From the cell containing the given text, extract its center point as [X, Y] coordinate. 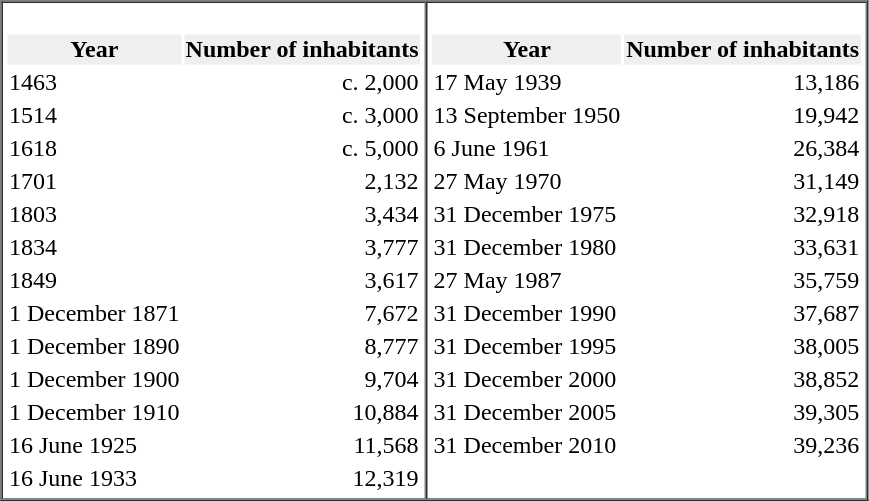
10,884 [302, 413]
1803 [95, 215]
1 December 1910 [95, 413]
31 December 2000 [527, 379]
31 December 1975 [527, 215]
1514 [95, 115]
26,384 [743, 149]
1 December 1871 [95, 313]
11,568 [302, 445]
c. 5,000 [302, 149]
2,132 [302, 181]
38,005 [743, 347]
39,236 [743, 445]
39,305 [743, 413]
31 December 1980 [527, 247]
31 December 1990 [527, 313]
16 June 1933 [95, 479]
31,149 [743, 181]
19,942 [743, 115]
32,918 [743, 215]
9,704 [302, 379]
c. 3,000 [302, 115]
1 December 1900 [95, 379]
3,777 [302, 247]
27 May 1987 [527, 281]
13,186 [743, 83]
6 June 1961 [527, 149]
7,672 [302, 313]
31 December 1995 [527, 347]
1701 [95, 181]
33,631 [743, 247]
3,434 [302, 215]
8,777 [302, 347]
16 June 1925 [95, 445]
3,617 [302, 281]
31 December 2005 [527, 413]
1 December 1890 [95, 347]
31 December 2010 [527, 445]
38,852 [743, 379]
17 May 1939 [527, 83]
1463 [95, 83]
1849 [95, 281]
35,759 [743, 281]
c. 2,000 [302, 83]
1618 [95, 149]
1834 [95, 247]
37,687 [743, 313]
27 May 1970 [527, 181]
12,319 [302, 479]
13 September 1950 [527, 115]
